Scan for the cell matching the given text and deliver its (X, Y) coordinate at center. 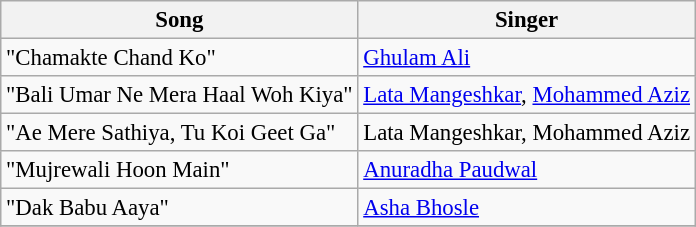
"Chamakte Chand Ko" (180, 58)
Anuradha Paudwal (526, 170)
"Mujrewali Hoon Main" (180, 170)
"Dak Babu Aaya" (180, 208)
Ghulam Ali (526, 58)
Song (180, 20)
Singer (526, 20)
"Ae Mere Sathiya, Tu Koi Geet Ga" (180, 133)
Asha Bhosle (526, 208)
"Bali Umar Ne Mera Haal Woh Kiya" (180, 95)
